For the text-containing cell, return its midpoint in [x, y] coordinate format. 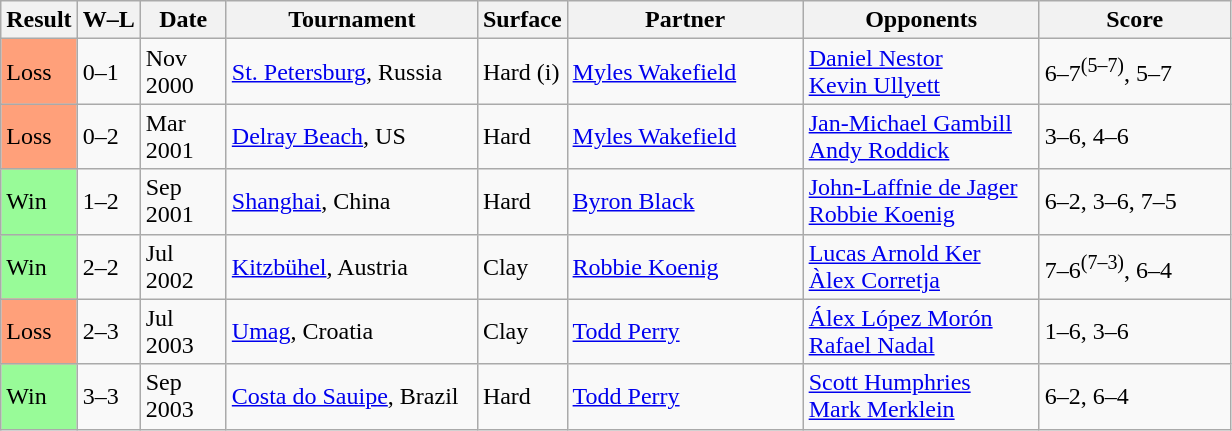
Date [183, 20]
Scott Humphries Mark Merklein [921, 396]
2–3 [108, 332]
Shanghai, China [352, 202]
Jul 2003 [183, 332]
3–6, 4–6 [1134, 136]
W–L [108, 20]
Byron Black [685, 202]
Delray Beach, US [352, 136]
Jul 2002 [183, 266]
Result [39, 20]
Jan-Michael Gambill Andy Roddick [921, 136]
0–1 [108, 72]
Partner [685, 20]
Umag, Croatia [352, 332]
Kitzbühel, Austria [352, 266]
Daniel Nestor Kevin Ullyett [921, 72]
3–3 [108, 396]
Costa do Sauipe, Brazil [352, 396]
1–6, 3–6 [1134, 332]
Hard (i) [522, 72]
6–7(5–7), 5–7 [1134, 72]
Robbie Koenig [685, 266]
Surface [522, 20]
Mar 2001 [183, 136]
Lucas Arnold Ker Àlex Corretja [921, 266]
6–2, 3–6, 7–5 [1134, 202]
6–2, 6–4 [1134, 396]
Tournament [352, 20]
0–2 [108, 136]
2–2 [108, 266]
John-Laffnie de Jager Robbie Koenig [921, 202]
Sep 2003 [183, 396]
St. Petersburg, Russia [352, 72]
Score [1134, 20]
Nov 2000 [183, 72]
Sep 2001 [183, 202]
Álex López Morón Rafael Nadal [921, 332]
7–6(7–3), 6–4 [1134, 266]
Opponents [921, 20]
1–2 [108, 202]
